Locate the cell with the specified text and output its [X, Y] center coordinate. 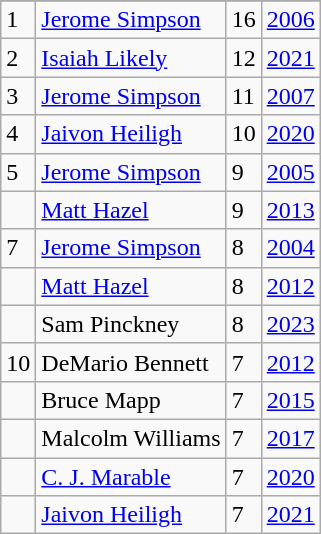
11 [244, 96]
2004 [290, 248]
1 [18, 20]
2007 [290, 96]
5 [18, 172]
12 [244, 58]
Malcolm Williams [131, 438]
16 [244, 20]
Bruce Mapp [131, 400]
2013 [290, 210]
Isaiah Likely [131, 58]
4 [18, 134]
C. J. Marable [131, 477]
2017 [290, 438]
2015 [290, 400]
3 [18, 96]
2 [18, 58]
2023 [290, 324]
Sam Pinckney [131, 324]
DeMario Bennett [131, 362]
2006 [290, 20]
2005 [290, 172]
